Scan for the cell matching the given text and deliver its [X, Y] coordinate at center. 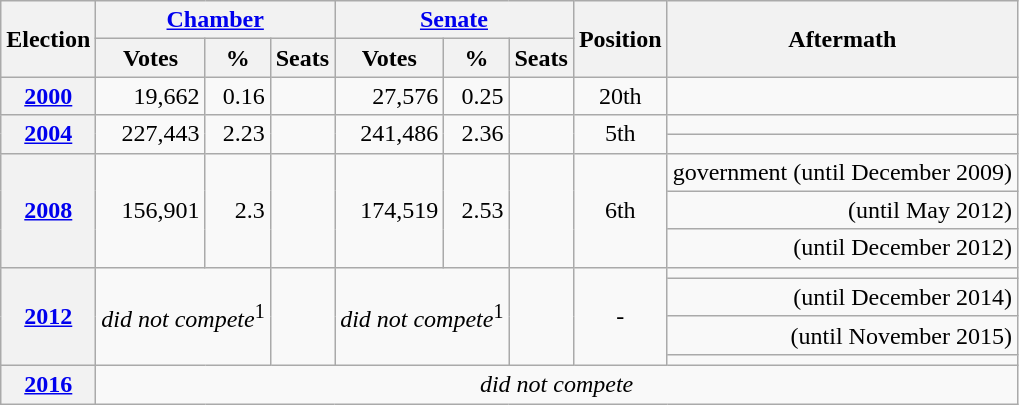
did not compete [557, 384]
0.16 [238, 96]
Chamber [216, 20]
government (until December 2009) [842, 172]
156,901 [150, 210]
174,519 [390, 210]
Senate [454, 20]
2.23 [238, 134]
(until November 2015) [842, 335]
20th [620, 96]
2.53 [476, 210]
2004 [48, 134]
2016 [48, 384]
(until December 2012) [842, 248]
2.36 [476, 134]
5th [620, 134]
227,443 [150, 134]
- [620, 316]
2008 [48, 210]
241,486 [390, 134]
Position [620, 39]
(until May 2012) [842, 210]
19,662 [150, 96]
2012 [48, 316]
(until December 2014) [842, 297]
6th [620, 210]
2000 [48, 96]
2.3 [238, 210]
0.25 [476, 96]
Election [48, 39]
Aftermath [842, 39]
27,576 [390, 96]
